Pinpoint the cell where the given text exists, returning its (x, y) midpoint coordinate. 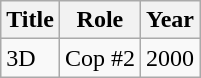
Year (170, 20)
2000 (170, 58)
Role (100, 20)
Cop #2 (100, 58)
3D (30, 58)
Title (30, 20)
